Detect which cell encompasses the target text, then output its (x, y) center coordinate. 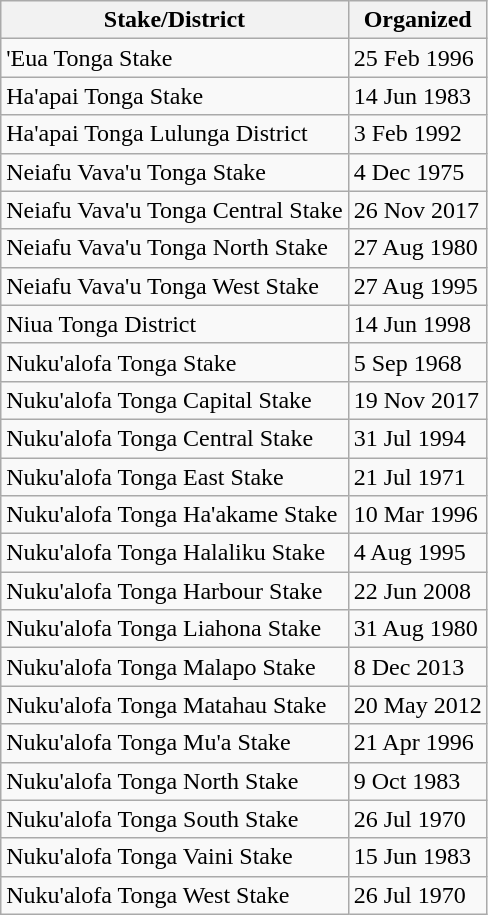
31 Aug 1980 (418, 629)
Nuku'alofa Tonga Malapo Stake (174, 667)
Organized (418, 20)
Nuku'alofa Tonga Capital Stake (174, 400)
25 Feb 1996 (418, 58)
Nuku'alofa Tonga Harbour Stake (174, 591)
14 Jun 1998 (418, 324)
31 Jul 1994 (418, 438)
19 Nov 2017 (418, 400)
9 Oct 1983 (418, 781)
26 Nov 2017 (418, 210)
27 Aug 1995 (418, 286)
Nuku'alofa Tonga Liahona Stake (174, 629)
10 Mar 1996 (418, 515)
Ha'apai Tonga Lulunga District (174, 134)
Ha'apai Tonga Stake (174, 96)
Neiafu Vava'u Tonga North Stake (174, 248)
27 Aug 1980 (418, 248)
5 Sep 1968 (418, 362)
Nuku'alofa Tonga Ha'akame Stake (174, 515)
Nuku'alofa Tonga Stake (174, 362)
Stake/District (174, 20)
Nuku'alofa Tonga West Stake (174, 895)
4 Aug 1995 (418, 553)
Niua Tonga District (174, 324)
Nuku'alofa Tonga Mu'a Stake (174, 743)
22 Jun 2008 (418, 591)
20 May 2012 (418, 705)
Nuku'alofa Tonga East Stake (174, 477)
'Eua Tonga Stake (174, 58)
Neiafu Vava'u Tonga Stake (174, 172)
15 Jun 1983 (418, 857)
Nuku'alofa Tonga Vaini Stake (174, 857)
Neiafu Vava'u Tonga West Stake (174, 286)
Neiafu Vava'u Tonga Central Stake (174, 210)
Nuku'alofa Tonga Halaliku Stake (174, 553)
3 Feb 1992 (418, 134)
Nuku'alofa Tonga North Stake (174, 781)
Nuku'alofa Tonga South Stake (174, 819)
4 Dec 1975 (418, 172)
21 Apr 1996 (418, 743)
Nuku'alofa Tonga Matahau Stake (174, 705)
Nuku'alofa Tonga Central Stake (174, 438)
21 Jul 1971 (418, 477)
8 Dec 2013 (418, 667)
14 Jun 1983 (418, 96)
